Determine the (x, y) coordinate at the center of the cell enclosing the given text.  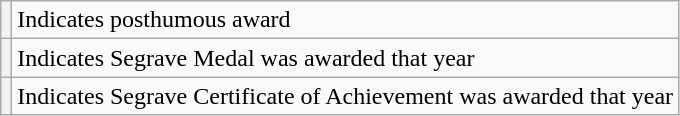
Indicates Segrave Certificate of Achievement was awarded that year (346, 96)
Indicates posthumous award (346, 20)
Indicates Segrave Medal was awarded that year (346, 58)
